Detect which cell encompasses the target text, then output its (X, Y) center coordinate. 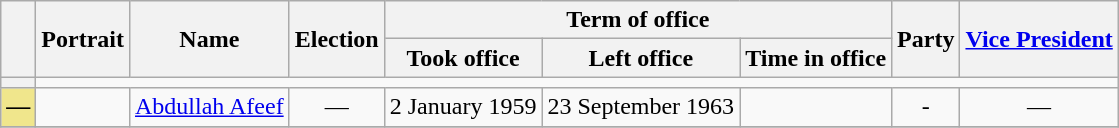
2 January 1959 (463, 107)
- (926, 107)
Party (926, 39)
Left office (641, 58)
Name (209, 39)
Took office (463, 58)
Term of office (638, 20)
Election (336, 39)
Portrait (83, 39)
Vice President (1039, 39)
Abdullah Afeef (209, 107)
23 September 1963 (641, 107)
Time in office (816, 58)
